Extract the [X, Y] coordinate from the center of the cell holding the provided text.  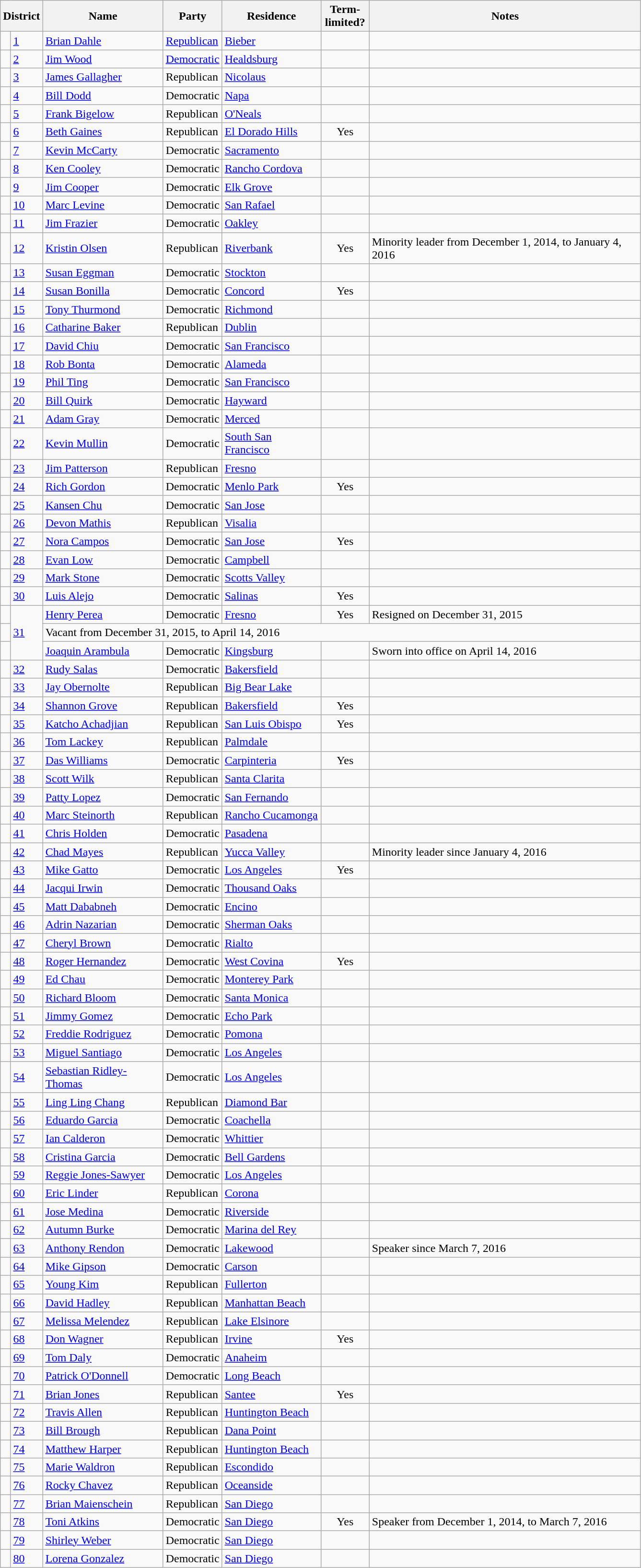
Big Bear Lake [271, 687]
Monterey Park [271, 979]
Palmdale [271, 742]
11 [27, 223]
Brian Jones [103, 1394]
Rancho Cucamonga [271, 815]
Oceanside [271, 1485]
Kansen Chu [103, 505]
Dublin [271, 328]
Vacant from December 31, 2015, to April 14, 2016 [341, 633]
Name [103, 16]
Rudy Salas [103, 669]
Patrick O'Donnell [103, 1376]
69 [27, 1357]
Sherman Oaks [271, 925]
2 [27, 59]
37 [27, 760]
Residence [271, 16]
Cristina Garcia [103, 1156]
Lake Elsinore [271, 1321]
Santa Clarita [271, 778]
Coachella [271, 1120]
5 [27, 114]
Anaheim [271, 1357]
76 [27, 1485]
Frank Bigelow [103, 114]
Marc Levine [103, 205]
Roger Hernandez [103, 961]
Ken Cooley [103, 168]
Rich Gordon [103, 486]
Yucca Valley [271, 851]
O'Neals [271, 114]
Minority leader since January 4, 2016 [505, 851]
17 [27, 346]
Sebastian Ridley-Thomas [103, 1077]
80 [27, 1558]
Ed Chau [103, 979]
Jay Obernolte [103, 687]
Jim Wood [103, 59]
Bieber [271, 41]
Melissa Melendez [103, 1321]
Alameda [271, 364]
63 [27, 1248]
Bill Brough [103, 1430]
Patty Lopez [103, 797]
Lakewood [271, 1248]
34 [27, 706]
Bill Dodd [103, 95]
44 [27, 888]
Jacqui Irwin [103, 888]
6 [27, 132]
Jim Frazier [103, 223]
41 [27, 833]
Bell Gardens [271, 1156]
Adrin Nazarian [103, 925]
51 [27, 1016]
Speaker from December 1, 2014, to March 7, 2016 [505, 1522]
Echo Park [271, 1016]
45 [27, 907]
Irvine [271, 1339]
Phil Ting [103, 382]
Brian Maienschein [103, 1504]
Mark Stone [103, 578]
Minority leader from December 1, 2014, to January 4, 2016 [505, 248]
55 [27, 1102]
Tom Lackey [103, 742]
Carson [271, 1266]
Cheryl Brown [103, 943]
Elk Grove [271, 187]
28 [27, 560]
Evan Low [103, 560]
Scotts Valley [271, 578]
South San Francisco [271, 443]
Devon Mathis [103, 523]
47 [27, 943]
54 [27, 1077]
Party [193, 16]
Healdsburg [271, 59]
Miguel Santiago [103, 1052]
Nicolaus [271, 77]
Speaker since March 7, 2016 [505, 1248]
16 [27, 328]
Escondido [271, 1467]
26 [27, 523]
56 [27, 1120]
Reggie Jones-Sawyer [103, 1175]
James Gallagher [103, 77]
60 [27, 1193]
Jim Patterson [103, 468]
Matt Dababneh [103, 907]
Bill Quirk [103, 401]
Pasadena [271, 833]
Eric Linder [103, 1193]
33 [27, 687]
Resigned on December 31, 2015 [505, 614]
Corona [271, 1193]
Napa [271, 95]
Dana Point [271, 1430]
Brian Dahle [103, 41]
30 [27, 596]
68 [27, 1339]
Visalia [271, 523]
Kevin Mullin [103, 443]
Susan Eggman [103, 273]
57 [27, 1138]
Rancho Cordova [271, 168]
13 [27, 273]
Merced [271, 419]
36 [27, 742]
Ling Ling Chang [103, 1102]
Jose Medina [103, 1212]
Thousand Oaks [271, 888]
Oakley [271, 223]
Richmond [271, 309]
9 [27, 187]
San Rafael [271, 205]
Travis Allen [103, 1412]
15 [27, 309]
West Covina [271, 961]
Tom Daly [103, 1357]
Mike Gatto [103, 870]
64 [27, 1266]
20 [27, 401]
79 [27, 1540]
8 [27, 168]
Kingsburg [271, 651]
Richard Bloom [103, 998]
Rialto [271, 943]
1 [27, 41]
49 [27, 979]
72 [27, 1412]
Rob Bonta [103, 364]
Susan Bonilla [103, 291]
Tony Thurmond [103, 309]
27 [27, 541]
Campbell [271, 560]
22 [27, 443]
48 [27, 961]
Carpinteria [271, 760]
14 [27, 291]
19 [27, 382]
66 [27, 1303]
Scott Wilk [103, 778]
El Dorado Hills [271, 132]
Marc Steinorth [103, 815]
Long Beach [271, 1376]
Rocky Chavez [103, 1485]
Santee [271, 1394]
3 [27, 77]
61 [27, 1212]
Young Kim [103, 1285]
Freddie Rodriguez [103, 1034]
Santa Monica [271, 998]
46 [27, 925]
Mike Gipson [103, 1266]
Das Williams [103, 760]
32 [27, 669]
Riverside [271, 1212]
10 [27, 205]
David Chiu [103, 346]
Pomona [271, 1034]
Joaquin Arambula [103, 651]
35 [27, 724]
Anthony Rendon [103, 1248]
Beth Gaines [103, 132]
38 [27, 778]
Lorena Gonzalez [103, 1558]
San Luis Obispo [271, 724]
67 [27, 1321]
74 [27, 1449]
43 [27, 870]
Eduardo Garcia [103, 1120]
Term-limited? [345, 16]
Manhattan Beach [271, 1303]
Katcho Achadjian [103, 724]
7 [27, 150]
Whittier [271, 1138]
San Fernando [271, 797]
Hayward [271, 401]
53 [27, 1052]
Marina del Rey [271, 1230]
75 [27, 1467]
65 [27, 1285]
4 [27, 95]
12 [27, 248]
Salinas [271, 596]
Luis Alejo [103, 596]
59 [27, 1175]
Adam Gray [103, 419]
Autumn Burke [103, 1230]
50 [27, 998]
District [22, 16]
Jimmy Gomez [103, 1016]
25 [27, 505]
Concord [271, 291]
Jim Cooper [103, 187]
62 [27, 1230]
31 [27, 633]
Riverbank [271, 248]
Menlo Park [271, 486]
Shannon Grove [103, 706]
Stockton [271, 273]
Sworn into office on April 14, 2016 [505, 651]
78 [27, 1522]
David Hadley [103, 1303]
Henry Perea [103, 614]
Diamond Bar [271, 1102]
58 [27, 1156]
77 [27, 1504]
Chad Mayes [103, 851]
Kevin McCarty [103, 150]
70 [27, 1376]
Sacramento [271, 150]
21 [27, 419]
18 [27, 364]
42 [27, 851]
29 [27, 578]
Nora Campos [103, 541]
Fullerton [271, 1285]
Ian Calderon [103, 1138]
Notes [505, 16]
Kristin Olsen [103, 248]
24 [27, 486]
Chris Holden [103, 833]
Encino [271, 907]
23 [27, 468]
Matthew Harper [103, 1449]
39 [27, 797]
40 [27, 815]
71 [27, 1394]
73 [27, 1430]
Catharine Baker [103, 328]
52 [27, 1034]
Don Wagner [103, 1339]
Toni Atkins [103, 1522]
Shirley Weber [103, 1540]
Marie Waldron [103, 1467]
